Return [x, y] of the center of cell containing provided text 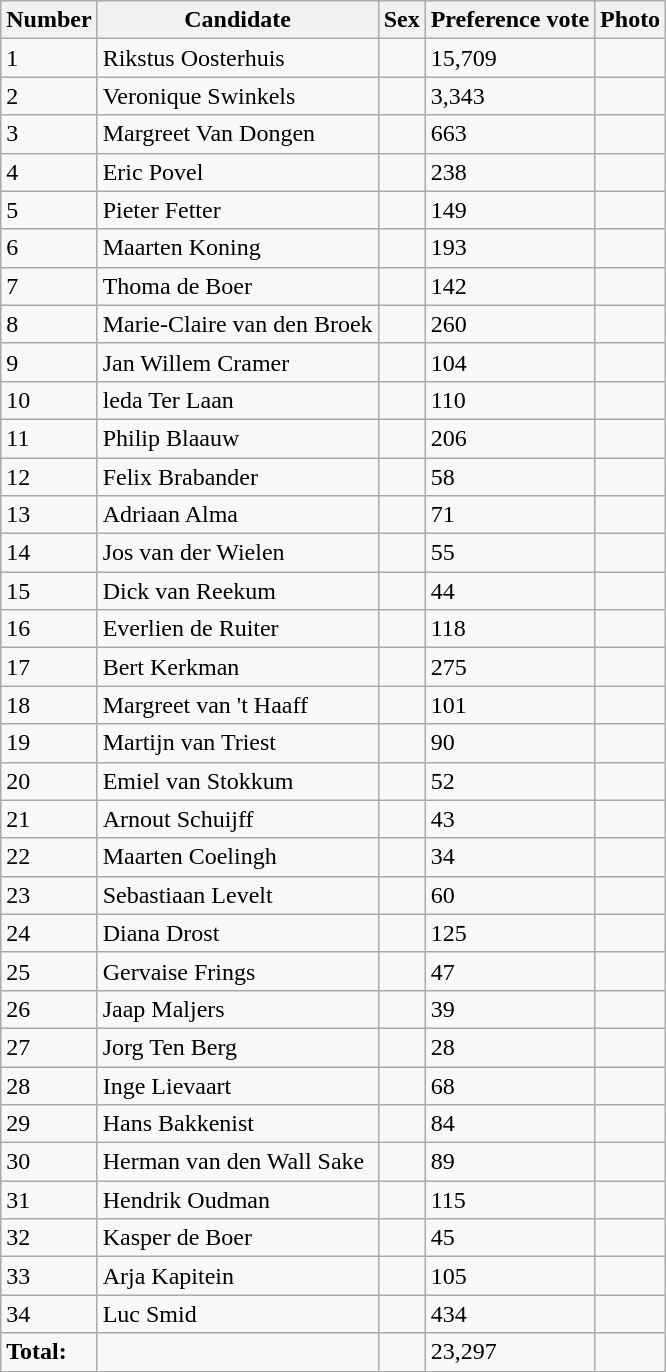
Maarten Koning [238, 248]
30 [49, 1162]
10 [49, 400]
44 [510, 591]
Jaap Maljers [238, 1009]
16 [49, 629]
84 [510, 1124]
Dick van Reekum [238, 591]
43 [510, 819]
Jos van der Wielen [238, 553]
13 [49, 515]
23,297 [510, 1352]
Margreet Van Dongen [238, 134]
58 [510, 477]
29 [49, 1124]
71 [510, 515]
105 [510, 1276]
19 [49, 743]
39 [510, 1009]
Emiel van Stokkum [238, 781]
3 [49, 134]
25 [49, 971]
33 [49, 1276]
Arnout Schuijff [238, 819]
1 [49, 58]
Rikstus Oosterhuis [238, 58]
45 [510, 1238]
Jan Willem Cramer [238, 362]
11 [49, 438]
Hans Bakkenist [238, 1124]
12 [49, 477]
Margreet van 't Haaff [238, 705]
Diana Drost [238, 933]
22 [49, 857]
663 [510, 134]
20 [49, 781]
Jorg Ten Berg [238, 1047]
90 [510, 743]
Inge Lievaart [238, 1085]
Veronique Swinkels [238, 96]
31 [49, 1200]
15 [49, 591]
Hendrik Oudman [238, 1200]
Thoma de Boer [238, 286]
60 [510, 895]
6 [49, 248]
4 [49, 172]
3,343 [510, 96]
Maarten Coelingh [238, 857]
7 [49, 286]
Marie-Claire van den Broek [238, 324]
21 [49, 819]
Photo [630, 20]
Everlien de Ruiter [238, 629]
115 [510, 1200]
Preference vote [510, 20]
18 [49, 705]
47 [510, 971]
52 [510, 781]
104 [510, 362]
15,709 [510, 58]
89 [510, 1162]
110 [510, 400]
206 [510, 438]
14 [49, 553]
101 [510, 705]
17 [49, 667]
Number [49, 20]
32 [49, 1238]
125 [510, 933]
26 [49, 1009]
Arja Kapitein [238, 1276]
Luc Smid [238, 1314]
142 [510, 286]
Adriaan Alma [238, 515]
193 [510, 248]
2 [49, 96]
Candidate [238, 20]
68 [510, 1085]
Total: [49, 1352]
Kasper de Boer [238, 1238]
275 [510, 667]
118 [510, 629]
Gervaise Frings [238, 971]
9 [49, 362]
leda Ter Laan [238, 400]
149 [510, 210]
434 [510, 1314]
Felix Brabander [238, 477]
Sebastiaan Levelt [238, 895]
Martijn van Triest [238, 743]
8 [49, 324]
27 [49, 1047]
Eric Povel [238, 172]
24 [49, 933]
55 [510, 553]
Philip Blaauw [238, 438]
5 [49, 210]
260 [510, 324]
Sex [402, 20]
23 [49, 895]
Pieter Fetter [238, 210]
Herman van den Wall Sake [238, 1162]
Bert Kerkman [238, 667]
238 [510, 172]
